Locate the cell with the specified text and output its (x, y) center coordinate. 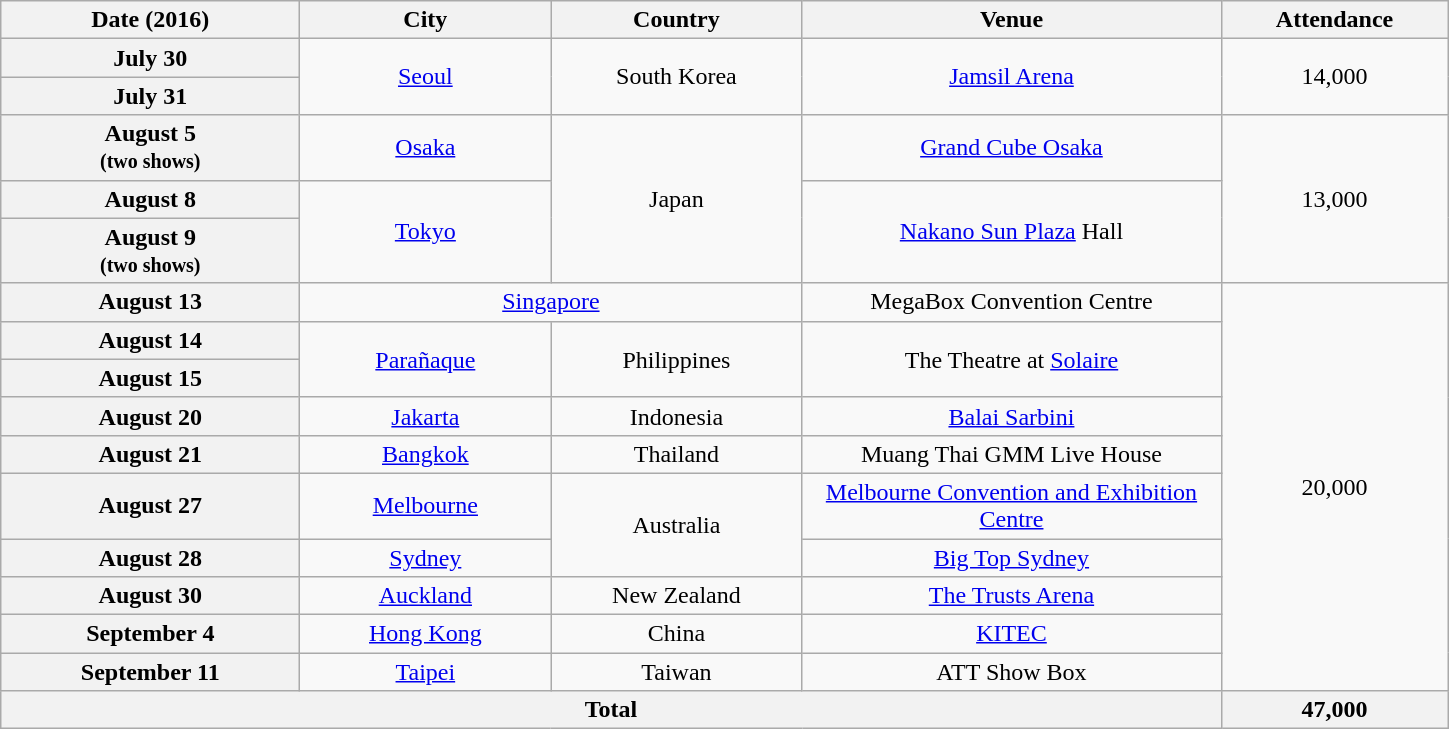
August 15 (150, 378)
August 9 (two shows) (150, 250)
Japan (676, 199)
August 28 (150, 557)
South Korea (676, 77)
Philippines (676, 359)
Auckland (426, 596)
July 30 (150, 58)
August 20 (150, 416)
Muang Thai GMM Live House (1012, 454)
Big Top Sydney (1012, 557)
August 8 (150, 199)
KITEC (1012, 634)
Bangkok (426, 454)
September 11 (150, 672)
Melbourne Convention and Exhibition Centre (1012, 506)
14,000 (1334, 77)
Nakano Sun Plaza Hall (1012, 232)
The Theatre at Solaire (1012, 359)
The Trusts Arena (1012, 596)
ATT Show Box (1012, 672)
August 13 (150, 302)
August 14 (150, 340)
July 31 (150, 96)
Taipei (426, 672)
20,000 (1334, 487)
Indonesia (676, 416)
47,000 (1334, 710)
Osaka (426, 148)
New Zealand (676, 596)
Date (2016) (150, 20)
Country (676, 20)
Taiwan (676, 672)
Attendance (1334, 20)
August 21 (150, 454)
Tokyo (426, 232)
Balai Sarbini (1012, 416)
MegaBox Convention Centre (1012, 302)
Melbourne (426, 506)
Singapore (551, 302)
August 30 (150, 596)
Hong Kong (426, 634)
August 27 (150, 506)
August 5 (two shows) (150, 148)
Seoul (426, 77)
Total (611, 710)
Venue (1012, 20)
Parañaque (426, 359)
September 4 (150, 634)
Australia (676, 524)
13,000 (1334, 199)
Jakarta (426, 416)
Thailand (676, 454)
Grand Cube Osaka (1012, 148)
Sydney (426, 557)
City (426, 20)
Jamsil Arena (1012, 77)
China (676, 634)
